Identify which cell holds the provided text, then report its [X, Y] central coordinate. 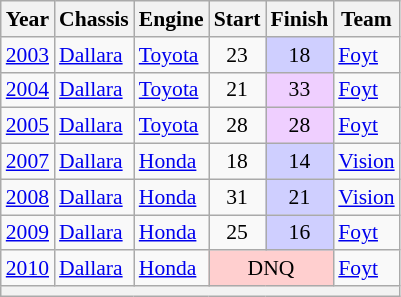
2005 [28, 126]
2004 [28, 90]
33 [300, 90]
2003 [28, 55]
Start [238, 19]
14 [300, 162]
Chassis [94, 19]
Engine [172, 19]
Year [28, 19]
Finish [300, 19]
23 [238, 55]
2009 [28, 233]
2008 [28, 197]
Team [366, 19]
16 [300, 233]
2010 [28, 269]
31 [238, 197]
2007 [28, 162]
25 [238, 233]
DNQ [272, 269]
